Extract the [x, y] coordinate from the center of the cell holding the provided text.  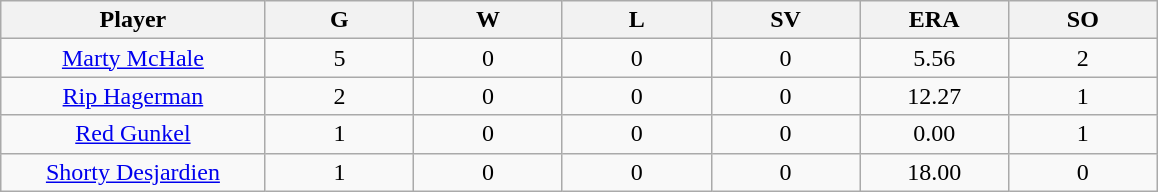
Rip Hagerman [133, 96]
SV [786, 20]
5.56 [934, 58]
0.00 [934, 134]
SO [1084, 20]
ERA [934, 20]
Marty McHale [133, 58]
5 [340, 58]
W [488, 20]
Player [133, 20]
Shorty Desjardien [133, 172]
G [340, 20]
18.00 [934, 172]
L [636, 20]
Red Gunkel [133, 134]
12.27 [934, 96]
